Return the [x, y] coordinate for the center point of the cell that contains the specified text.  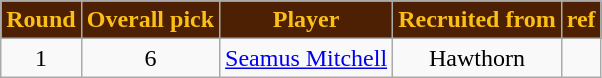
Recruited from [478, 20]
6 [150, 58]
Hawthorn [478, 58]
1 [41, 58]
Round [41, 20]
Seamus Mitchell [306, 58]
Player [306, 20]
ref [581, 20]
Overall pick [150, 20]
